For the text-containing cell, return its midpoint in (x, y) coordinate format. 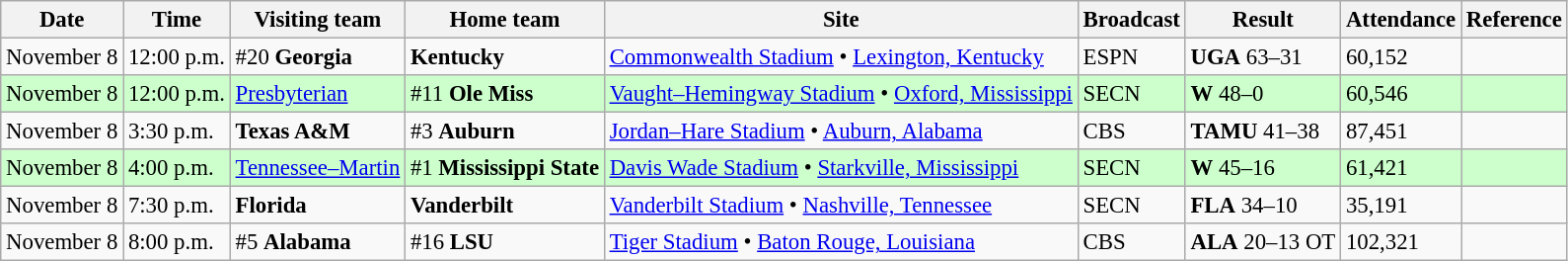
FLA 34–10 (1263, 206)
3:30 p.m. (178, 131)
Commonwealth Stadium • Lexington, Kentucky (841, 57)
ESPN (1131, 57)
102,321 (1401, 242)
#1 Mississippi State (505, 168)
Texas A&M (318, 131)
Kentucky (505, 57)
UGA 63–31 (1263, 57)
TAMU 41–38 (1263, 131)
61,421 (1401, 168)
#5 Alabama (318, 242)
Davis Wade Stadium • Starkville, Mississippi (841, 168)
Florida (318, 206)
Attendance (1401, 20)
W 48–0 (1263, 94)
#20 Georgia (318, 57)
Vaught–Hemingway Stadium • Oxford, Mississippi (841, 94)
4:00 p.m. (178, 168)
Broadcast (1131, 20)
Jordan–Hare Stadium • Auburn, Alabama (841, 131)
35,191 (1401, 206)
ALA 20–13 OT (1263, 242)
60,152 (1401, 57)
#16 LSU (505, 242)
Vanderbilt Stadium • Nashville, Tennessee (841, 206)
#11 Ole Miss (505, 94)
Presbyterian (318, 94)
Date (62, 20)
#3 Auburn (505, 131)
Home team (505, 20)
Time (178, 20)
Tennessee–Martin (318, 168)
Visiting team (318, 20)
W 45–16 (1263, 168)
87,451 (1401, 131)
7:30 p.m. (178, 206)
Vanderbilt (505, 206)
Result (1263, 20)
Reference (1515, 20)
Tiger Stadium • Baton Rouge, Louisiana (841, 242)
60,546 (1401, 94)
Site (841, 20)
8:00 p.m. (178, 242)
